Determine the (x, y) coordinate at the center of the cell enclosing the given text.  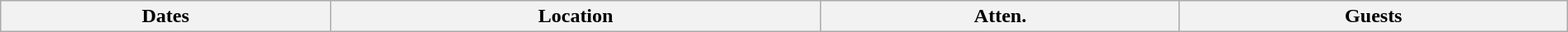
Atten. (1001, 16)
Dates (165, 16)
Location (576, 16)
Guests (1373, 16)
